Identify which cell holds the provided text, then report its (X, Y) central coordinate. 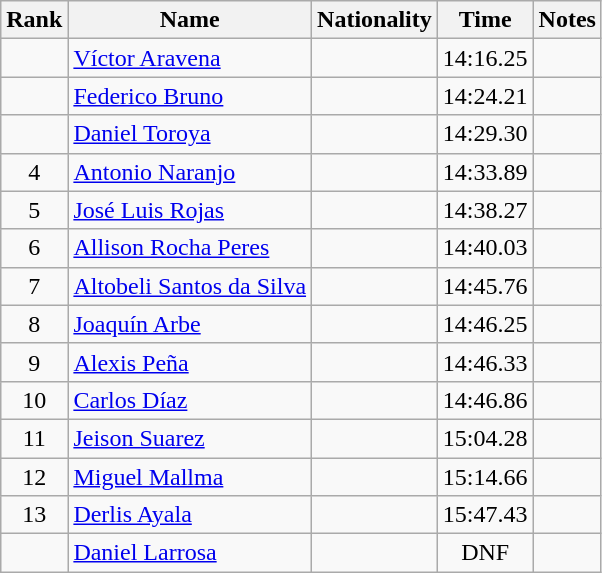
Nationality (375, 20)
José Luis Rojas (190, 210)
Name (190, 20)
Víctor Aravena (190, 58)
15:14.66 (485, 477)
Miguel Mallma (190, 477)
14:29.30 (485, 134)
Federico Bruno (190, 96)
14:24.21 (485, 96)
6 (34, 248)
Time (485, 20)
5 (34, 210)
14:46.86 (485, 400)
15:04.28 (485, 438)
13 (34, 515)
Antonio Naranjo (190, 172)
Derlis Ayala (190, 515)
14:46.33 (485, 362)
Rank (34, 20)
14:46.25 (485, 324)
Daniel Larrosa (190, 553)
14:33.89 (485, 172)
DNF (485, 553)
4 (34, 172)
12 (34, 477)
9 (34, 362)
8 (34, 324)
Joaquín Arbe (190, 324)
Notes (567, 20)
11 (34, 438)
Allison Rocha Peres (190, 248)
Daniel Toroya (190, 134)
14:38.27 (485, 210)
14:45.76 (485, 286)
14:40.03 (485, 248)
Altobeli Santos da Silva (190, 286)
Jeison Suarez (190, 438)
14:16.25 (485, 58)
15:47.43 (485, 515)
10 (34, 400)
Alexis Peña (190, 362)
7 (34, 286)
Carlos Díaz (190, 400)
